Extract the [x, y] coordinate from the center of the cell holding the provided text.  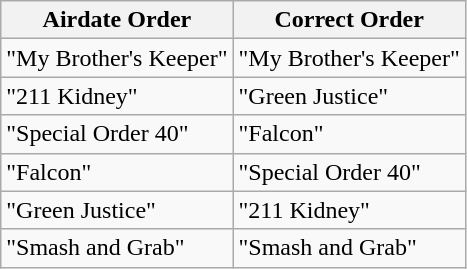
Correct Order [349, 20]
Airdate Order [117, 20]
